Provide the (X, Y) coordinate of the cell's center where the given text is located.  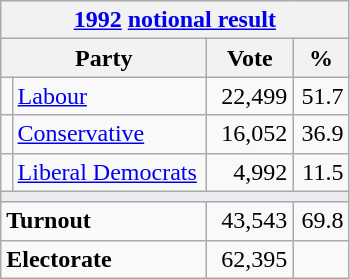
36.9 (321, 134)
1992 notional result (175, 20)
22,499 (250, 96)
11.5 (321, 172)
Electorate (104, 259)
43,543 (250, 221)
4,992 (250, 172)
Liberal Democrats (110, 172)
Party (104, 58)
% (321, 58)
69.8 (321, 221)
Turnout (104, 221)
51.7 (321, 96)
62,395 (250, 259)
Vote (250, 58)
Conservative (110, 134)
16,052 (250, 134)
Labour (110, 96)
